Determine the (x, y) coordinate at the center of the cell enclosing the given text.  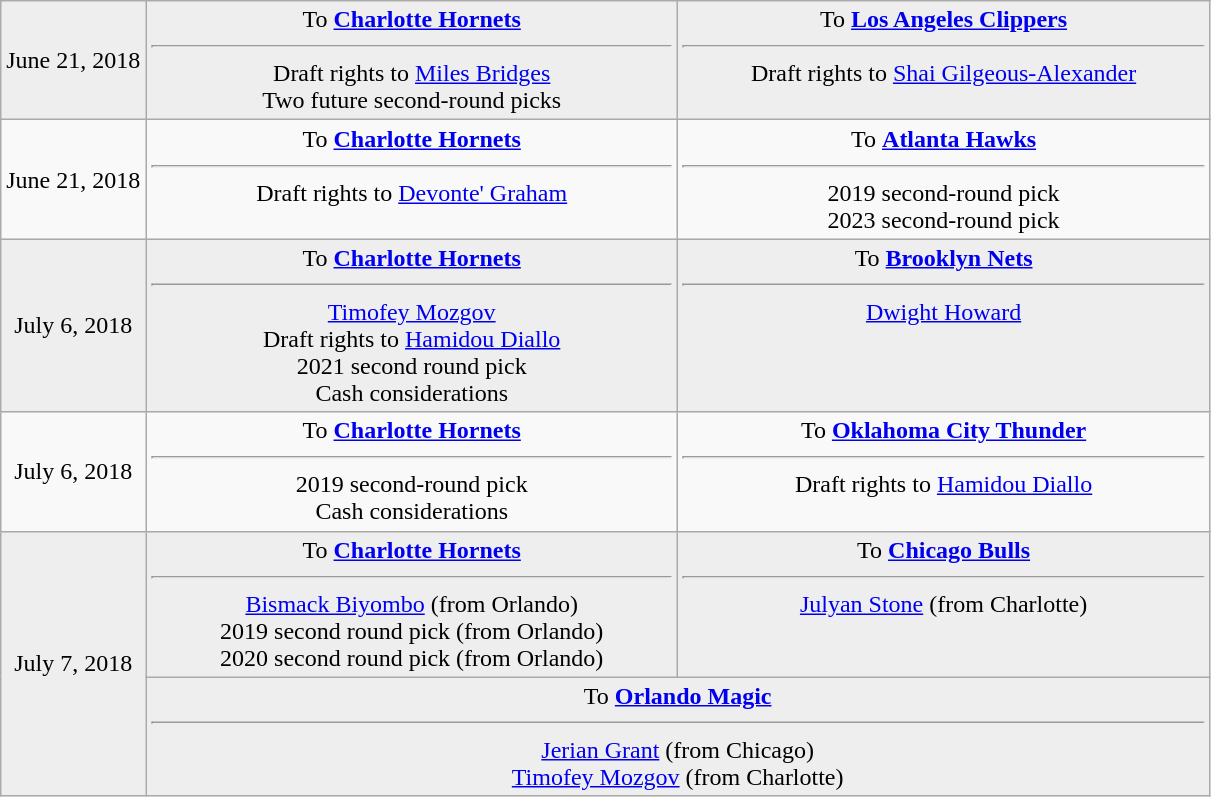
To Chicago BullsJulyan Stone (from Charlotte) (944, 604)
To Los Angeles ClippersDraft rights to Shai Gilgeous-Alexander (944, 60)
To Oklahoma City ThunderDraft rights to Hamidou Diallo (944, 472)
To Charlotte HornetsTimofey MozgovDraft rights to Hamidou Diallo2021 second round pickCash considerations (412, 326)
To Charlotte Hornets2019 second-round pickCash considerations (412, 472)
To Brooklyn NetsDwight Howard (944, 326)
To Charlotte HornetsBismack Biyombo (from Orlando)2019 second round pick (from Orlando)2020 second round pick (from Orlando) (412, 604)
To Atlanta Hawks2019 second-round pick2023 second-round pick (944, 180)
July 7, 2018 (74, 664)
To Charlotte HornetsDraft rights to Miles BridgesTwo future second-round picks (412, 60)
To Charlotte HornetsDraft rights to Devonte' Graham (412, 180)
To Orlando MagicJerian Grant (from Chicago)Timofey Mozgov (from Charlotte) (678, 736)
